Search for the cell housing the specified text and yield its (x, y) center coordinate. 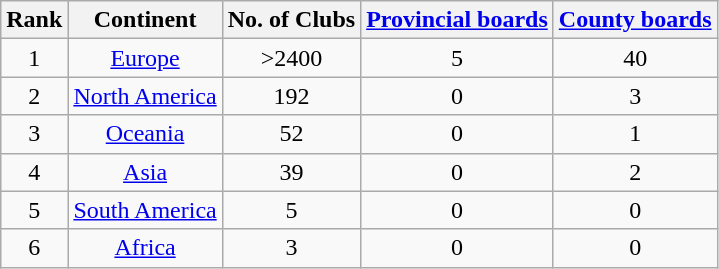
192 (291, 96)
4 (34, 172)
South America (145, 210)
County boards (635, 20)
>2400 (291, 58)
40 (635, 58)
Europe (145, 58)
Continent (145, 20)
North America (145, 96)
Rank (34, 20)
No. of Clubs (291, 20)
6 (34, 248)
Africa (145, 248)
39 (291, 172)
52 (291, 134)
Oceania (145, 134)
Asia (145, 172)
Provincial boards (458, 20)
